Return (X, Y) of the center of cell containing provided text 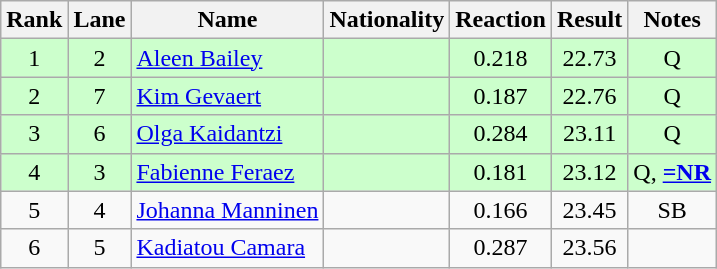
Notes (672, 20)
Reaction (501, 20)
0.284 (501, 134)
0.181 (501, 172)
0.166 (501, 210)
23.56 (589, 248)
Kim Gevaert (228, 96)
Aleen Bailey (228, 58)
22.76 (589, 96)
0.187 (501, 96)
SB (672, 210)
Q, =NR (672, 172)
23.11 (589, 134)
0.218 (501, 58)
23.12 (589, 172)
Lane (100, 20)
0.287 (501, 248)
23.45 (589, 210)
Olga Kaidantzi (228, 134)
Result (589, 20)
7 (100, 96)
Rank (34, 20)
Name (228, 20)
1 (34, 58)
Kadiatou Camara (228, 248)
Fabienne Feraez (228, 172)
Johanna Manninen (228, 210)
22.73 (589, 58)
Nationality (387, 20)
